From the cell containing the given text, extract its center point as [x, y] coordinate. 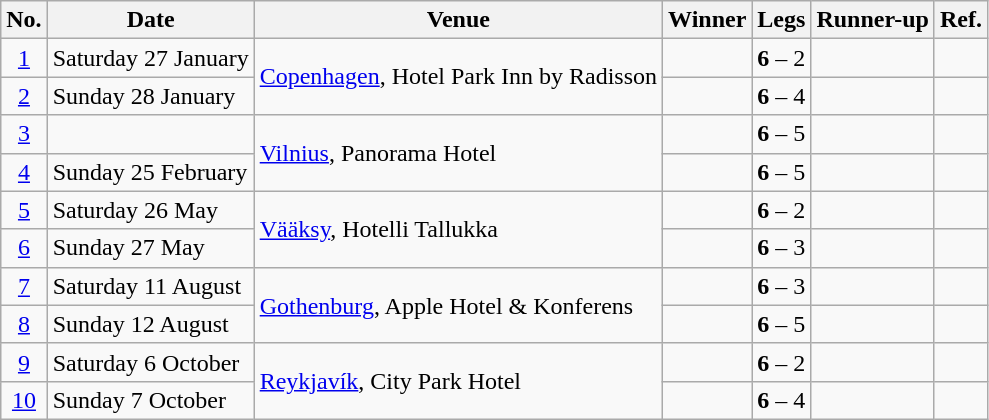
No. [24, 20]
Sunday 27 May [150, 248]
8 [24, 324]
Legs [782, 20]
1 [24, 58]
Saturday 26 May [150, 210]
Sunday 7 October [150, 400]
Sunday 12 August [150, 324]
3 [24, 134]
Reykjavík, City Park Hotel [458, 381]
Copenhagen, Hotel Park Inn by Radisson [458, 77]
9 [24, 362]
Vilnius, Panorama Hotel [458, 153]
Ref. [960, 20]
Saturday 27 January [150, 58]
5 [24, 210]
7 [24, 286]
Vääksy, Hotelli Tallukka [458, 229]
Saturday 6 October [150, 362]
Sunday 25 February [150, 172]
4 [24, 172]
Winner [708, 20]
Date [150, 20]
Saturday 11 August [150, 286]
Sunday 28 January [150, 96]
Runner-up [873, 20]
Gothenburg, Apple Hotel & Konferens [458, 305]
2 [24, 96]
Venue [458, 20]
10 [24, 400]
6 [24, 248]
